Detect which cell encompasses the target text, then output its (x, y) center coordinate. 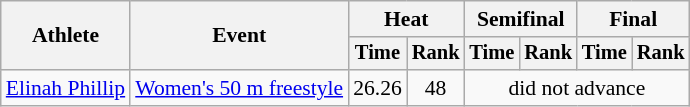
48 (436, 88)
Elinah Phillip (66, 88)
Heat (406, 19)
Semifinal (520, 19)
Final (633, 19)
Women's 50 m freestyle (239, 88)
Athlete (66, 36)
26.26 (378, 88)
did not advance (576, 88)
Event (239, 36)
